For the text-containing cell, return its midpoint in [x, y] coordinate format. 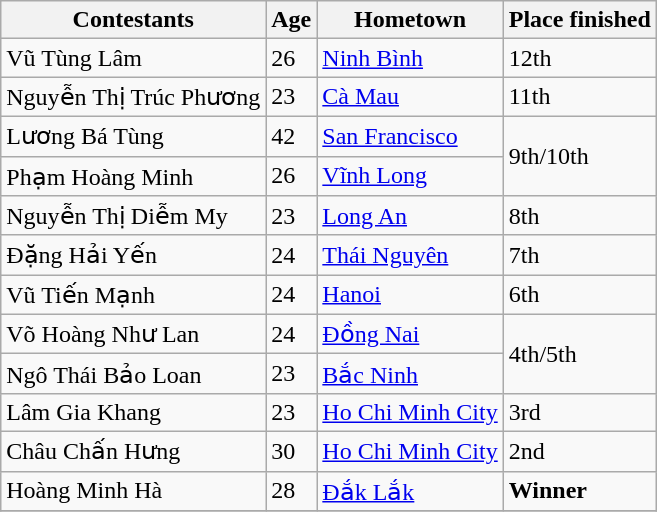
Hanoi [410, 295]
Vũ Tiến Mạnh [134, 295]
Vĩnh Long [410, 176]
Lâm Gia Khang [134, 412]
11th [580, 97]
Võ Hoàng Như Lan [134, 334]
4th/5th [580, 354]
Vũ Tùng Lâm [134, 58]
Lương Bá Tùng [134, 136]
Phạm Hoàng Minh [134, 176]
28 [292, 491]
Đắk Lắk [410, 491]
Thái Nguyên [410, 255]
Châu Chấn Hưng [134, 451]
Nguyễn Thị Trúc Phương [134, 97]
3rd [580, 412]
Cà Mau [410, 97]
Place finished [580, 20]
Hometown [410, 20]
Winner [580, 491]
Đặng Hải Yến [134, 255]
9th/10th [580, 156]
42 [292, 136]
30 [292, 451]
Đồng Nai [410, 334]
Hoàng Minh Hà [134, 491]
Long An [410, 216]
7th [580, 255]
6th [580, 295]
Nguyễn Thị Diễm My [134, 216]
Ngô Thái Bảo Loan [134, 374]
12th [580, 58]
Age [292, 20]
Bắc Ninh [410, 374]
Ninh Bình [410, 58]
San Francisco [410, 136]
2nd [580, 451]
Contestants [134, 20]
8th [580, 216]
